Locate the cell with the specified text and output its [X, Y] center coordinate. 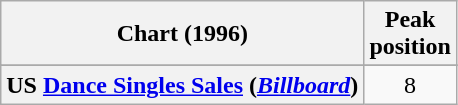
8 [410, 85]
Peakposition [410, 34]
US Dance Singles Sales (Billboard) [182, 85]
Chart (1996) [182, 34]
